For the text-containing cell, return its midpoint in [x, y] coordinate format. 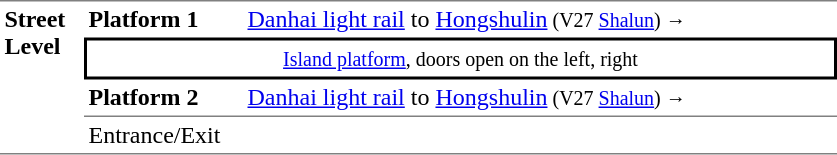
Entrance/Exit [164, 136]
Platform 1 [164, 19]
Street Level [42, 77]
Island platform, doors open on the left, right [460, 59]
Platform 2 [164, 99]
